Scan for the cell matching the given text and deliver its (X, Y) coordinate at center. 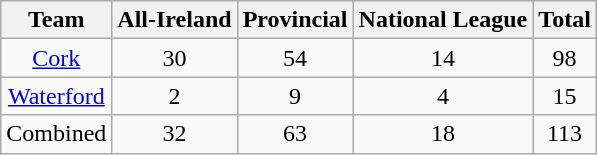
15 (565, 96)
63 (295, 134)
Waterford (56, 96)
4 (443, 96)
9 (295, 96)
54 (295, 58)
Provincial (295, 20)
Total (565, 20)
Team (56, 20)
14 (443, 58)
Combined (56, 134)
All-Ireland (174, 20)
Cork (56, 58)
2 (174, 96)
18 (443, 134)
30 (174, 58)
113 (565, 134)
32 (174, 134)
98 (565, 58)
National League (443, 20)
